Provide the (x, y) coordinate of the cell's center where the given text is located.  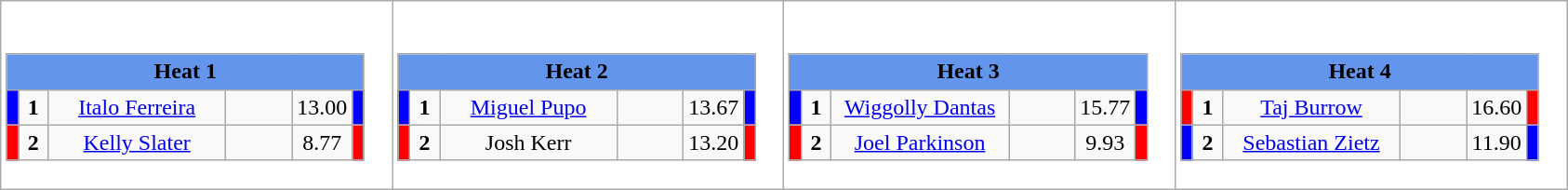
Heat 3 (968, 72)
15.77 (1105, 107)
8.77 (322, 142)
Heat 2 1 Miguel Pupo 13.67 2 Josh Kerr 13.20 (588, 95)
Heat 1 1 Italo Ferreira 13.00 2 Kelly Slater 8.77 (197, 95)
13.20 (714, 142)
Italo Ferreira (138, 107)
Sebastian Zietz (1311, 142)
Wiggolly Dantas (921, 107)
Miguel Pupo (528, 107)
Heat 4 1 Taj Burrow 16.60 2 Sebastian Zietz 11.90 (1371, 95)
Taj Burrow (1311, 107)
16.60 (1497, 107)
Heat 3 1 Wiggolly Dantas 15.77 2 Joel Parkinson 9.93 (980, 95)
Josh Kerr (528, 142)
13.00 (322, 107)
Heat 1 (185, 72)
13.67 (714, 107)
11.90 (1497, 142)
Heat 4 (1360, 72)
9.93 (1105, 142)
Joel Parkinson (921, 142)
Heat 2 (577, 72)
Kelly Slater (138, 142)
